Return the [x, y] coordinate for the center point of the cell that contains the specified text.  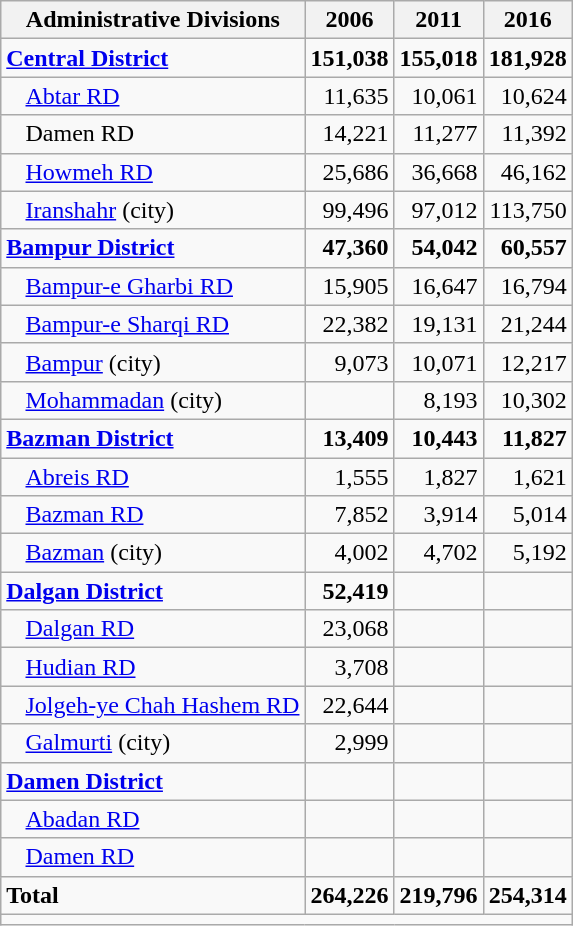
15,905 [350, 286]
Bazman RD [153, 515]
3,708 [350, 667]
3,914 [438, 515]
113,750 [528, 210]
21,244 [528, 324]
12,217 [528, 362]
151,038 [350, 58]
2006 [350, 20]
54,042 [438, 248]
Galmurti (city) [153, 743]
Abadan RD [153, 819]
10,443 [438, 438]
1,555 [350, 477]
97,012 [438, 210]
181,928 [528, 58]
46,162 [528, 172]
11,635 [350, 96]
Abtar RD [153, 96]
5,014 [528, 515]
60,557 [528, 248]
Iranshahr (city) [153, 210]
11,277 [438, 134]
1,827 [438, 477]
36,668 [438, 172]
10,302 [528, 400]
7,852 [350, 515]
14,221 [350, 134]
22,644 [350, 705]
13,409 [350, 438]
219,796 [438, 895]
25,686 [350, 172]
Howmeh RD [153, 172]
Bazman (city) [153, 553]
Bampur District [153, 248]
10,624 [528, 96]
8,193 [438, 400]
19,131 [438, 324]
4,002 [350, 553]
Bampur-e Gharbi RD [153, 286]
52,419 [350, 591]
155,018 [438, 58]
9,073 [350, 362]
Bampur (city) [153, 362]
16,794 [528, 286]
264,226 [350, 895]
Mohammadan (city) [153, 400]
Bampur-e Sharqi RD [153, 324]
2016 [528, 20]
Jolgeh-ye Chah Hashem RD [153, 705]
254,314 [528, 895]
1,621 [528, 477]
Administrative Divisions [153, 20]
Dalgan District [153, 591]
Damen District [153, 781]
11,827 [528, 438]
Abreis RD [153, 477]
Central District [153, 58]
Dalgan RD [153, 629]
23,068 [350, 629]
Hudian RD [153, 667]
2,999 [350, 743]
2011 [438, 20]
16,647 [438, 286]
99,496 [350, 210]
10,071 [438, 362]
Total [153, 895]
10,061 [438, 96]
22,382 [350, 324]
Bazman District [153, 438]
47,360 [350, 248]
5,192 [528, 553]
4,702 [438, 553]
11,392 [528, 134]
